Capture the cell that displays the provided text and extract its (X, Y) central coordinate. 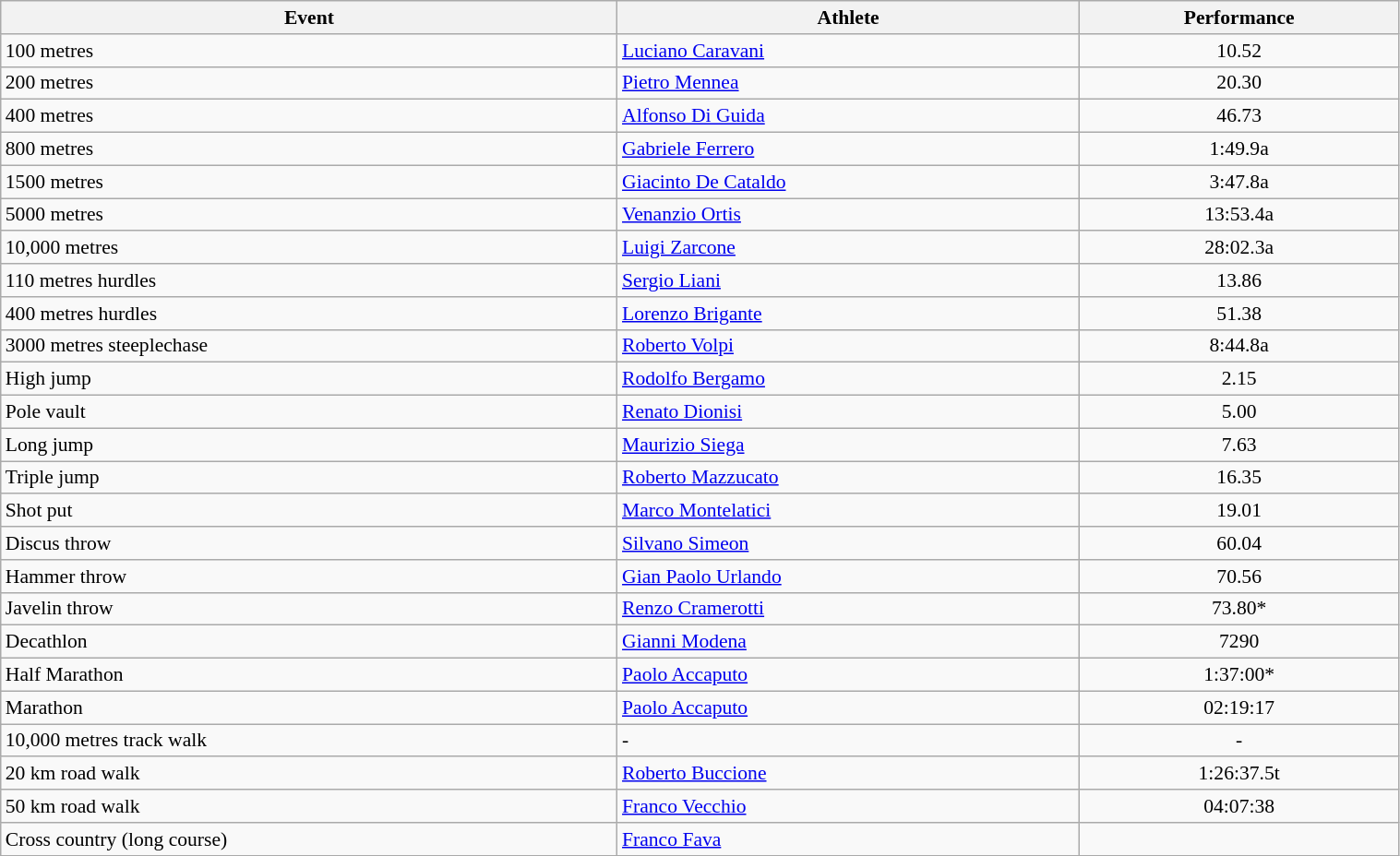
Luciano Caravani (848, 51)
3000 metres steeplechase (309, 346)
2.15 (1238, 379)
Pole vault (309, 412)
1:49.9a (1238, 149)
5.00 (1238, 412)
20 km road walk (309, 774)
Gabriele Ferrero (848, 149)
Sergio Liani (848, 280)
10.52 (1238, 51)
Decathlon (309, 642)
High jump (309, 379)
02:19:17 (1238, 707)
Marathon (309, 707)
800 metres (309, 149)
Roberto Mazzucato (848, 478)
Maurizio Siega (848, 445)
04:07:38 (1238, 806)
Roberto Volpi (848, 346)
60.04 (1238, 543)
Renato Dionisi (848, 412)
Giacinto De Cataldo (848, 182)
Renzo Cramerotti (848, 609)
50 km road walk (309, 806)
Pietro Mennea (848, 83)
Franco Vecchio (848, 806)
Venanzio Ortis (848, 215)
73.80* (1238, 609)
Triple jump (309, 478)
13.86 (1238, 280)
1500 metres (309, 182)
Half Marathon (309, 675)
Hammer throw (309, 577)
Franco Fava (848, 839)
110 metres hurdles (309, 280)
19.01 (1238, 511)
Marco Montelatici (848, 511)
28:02.3a (1238, 248)
Roberto Buccione (848, 774)
7.63 (1238, 445)
Lorenzo Brigante (848, 314)
Event (309, 18)
8:44.8a (1238, 346)
20.30 (1238, 83)
Cross country (long course) (309, 839)
400 metres (309, 116)
Javelin throw (309, 609)
Gian Paolo Urlando (848, 577)
Luigi Zarcone (848, 248)
7290 (1238, 642)
Silvano Simeon (848, 543)
Athlete (848, 18)
10,000 metres (309, 248)
16.35 (1238, 478)
46.73 (1238, 116)
Gianni Modena (848, 642)
Rodolfo Bergamo (848, 379)
3:47.8a (1238, 182)
Long jump (309, 445)
10,000 metres track walk (309, 741)
Shot put (309, 511)
13:53.4a (1238, 215)
51.38 (1238, 314)
1:37:00* (1238, 675)
1:26:37.5t (1238, 774)
100 metres (309, 51)
Alfonso Di Guida (848, 116)
5000 metres (309, 215)
200 metres (309, 83)
70.56 (1238, 577)
Discus throw (309, 543)
400 metres hurdles (309, 314)
Performance (1238, 18)
